Capture the cell that displays the provided text and extract its (x, y) central coordinate. 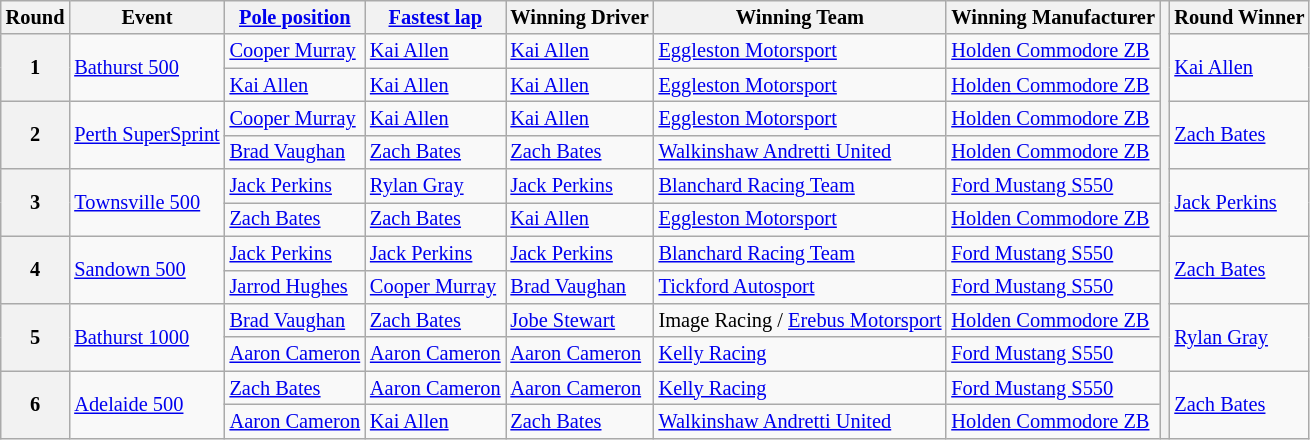
Jobe Stewart (580, 320)
Townsville 500 (146, 202)
Winning Manufacturer (1052, 17)
4 (36, 270)
6 (36, 404)
Event (146, 17)
Jarrod Hughes (295, 287)
Pole position (295, 17)
Bathurst 500 (146, 68)
Adelaide 500 (146, 404)
Round Winner (1239, 17)
Image Racing / Erebus Motorsport (800, 320)
Perth SuperSprint (146, 134)
5 (36, 336)
Tickford Autosport (800, 287)
Sandown 500 (146, 270)
Winning Team (800, 17)
Bathurst 1000 (146, 336)
Fastest lap (435, 17)
Winning Driver (580, 17)
1 (36, 68)
3 (36, 202)
2 (36, 134)
Round (36, 17)
